Return [x, y] of the center of cell containing provided text 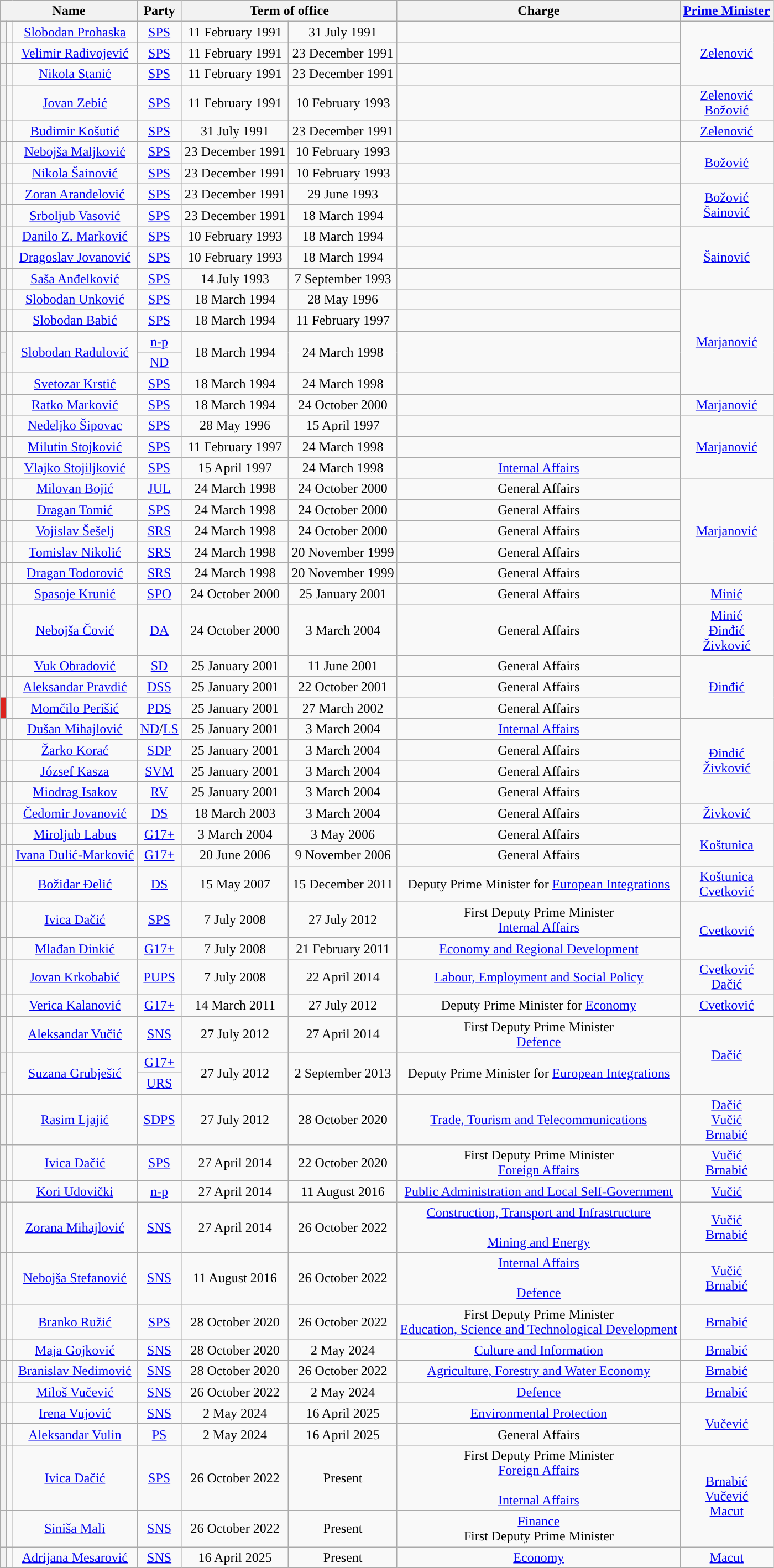
PDS [159, 708]
20 June 2006 [235, 855]
7 September 1993 [343, 278]
Božidar Đelić [75, 884]
2 September 2013 [343, 1073]
Milovan Bojić [75, 489]
Zoran Aranđelović [75, 194]
Adrijana Mesarović [75, 1557]
Ivana Dulić-Marković [75, 855]
Nebojša Stefanović [75, 1278]
Jovan Krkobabić [75, 976]
Živković [726, 813]
3 May 2006 [343, 834]
Prime Minister [726, 11]
27 March 2002 [343, 708]
29 June 1993 [343, 194]
11 June 2001 [343, 666]
Economy [538, 1557]
Environmental Protection [538, 1413]
Public Administration and Local Self-Government [538, 1191]
Aleksandar Pravdić [75, 687]
Construction, Transport and InfrastructureMining and Energy [538, 1227]
Koštunica Cvetković [726, 884]
Aleksandar Vučić [75, 1034]
Aleksandar Vulin [75, 1434]
Trade, Tourism and Telecommunications [538, 1120]
Branko Ružić [75, 1321]
Velimir Radivojević [75, 53]
22 October 2001 [343, 687]
Svetozar Krstić [75, 384]
JUL [159, 489]
Macut [726, 1557]
PUPS [159, 976]
Slobodan Babić [75, 321]
Vuk Obradović [75, 666]
PS [159, 1434]
URS [159, 1084]
15 May 2007 [235, 884]
Miodrag Isakov [75, 792]
Božović [726, 163]
Čedomir Jovanović [75, 813]
Nedeljko Šipovac [75, 426]
SD [159, 666]
József Kasza [75, 771]
First Deputy Prime MinisterEducation, Science and Technological Development [538, 1321]
Cvetković Dačić [726, 976]
Defence [538, 1392]
SPO [159, 594]
Budimir Košutić [75, 131]
Slobodan Unković [75, 300]
Dačić Vučić Brnabić [726, 1120]
Dragan Todorović [75, 573]
DA [159, 630]
Minić Đinđić Živković [726, 630]
Božović Šainović [726, 205]
15 December 2011 [343, 884]
Žarko Korać [75, 750]
Nebojša Maljković [75, 152]
Minić [726, 594]
14 July 1993 [235, 278]
Maja Gojković [75, 1350]
Charge [538, 11]
Nikola Šainović [75, 173]
Miroljub Labus [75, 834]
Dragoslav Jovanović [75, 257]
Šainović [726, 257]
14 March 2011 [235, 1005]
Culture and Information [538, 1350]
Vučić [726, 1191]
ND/LS [159, 729]
FinanceFirst Deputy Prime Minister [538, 1528]
Saša Anđelković [75, 278]
Irena Vujović [75, 1413]
Economy and Regional Development [538, 948]
Vučević [726, 1424]
Slobodan Radulović [75, 352]
First Deputy Prime MinisterForeign Affairs [538, 1163]
Đinđić [726, 687]
9 November 2006 [343, 855]
22 April 2014 [343, 976]
RV [159, 792]
SVM [159, 771]
Siniša Mali [75, 1528]
Agriculture, Forestry and Water Economy [538, 1371]
Branislav Nedimović [75, 1371]
ND [159, 363]
Brnabić Vučević Macut [726, 1496]
SDP [159, 750]
Nebojša Čović [75, 630]
DSS [159, 687]
Party [159, 11]
Dragan Tomić [75, 510]
Miloš Vučević [75, 1392]
Koštunica [726, 845]
Vlajko Stojiljković [75, 468]
Milutin Stojković [75, 447]
Nikola Stanić [75, 74]
Suzana Grubješić [75, 1073]
First Deputy Prime MinisterInternal Affairs [538, 920]
Slobodan Prohaska [75, 32]
Term of office [289, 11]
Zelenović Božović [726, 103]
22 October 2020 [343, 1163]
Vojislav Šešelj [75, 531]
SDPS [159, 1120]
Tomislav Nikolić [75, 552]
Danilo Z. Marković [75, 236]
Spasoje Krunić [75, 594]
Momčilo Perišić [75, 708]
Đinđić Živković [726, 761]
Deputy Prime Minister for Economy [538, 1005]
Mlađan Dinkić [75, 948]
Dušan Mihajlović [75, 729]
18 March 2003 [235, 813]
Zorana Mihajlović [75, 1227]
Internal AffairsDefence [538, 1278]
Verica Kalanović [75, 1005]
Rasim Ljajić [75, 1120]
Dačić [726, 1055]
Jovan Zebić [75, 103]
First Deputy Prime MinisterDefence [538, 1034]
Labour, Employment and Social Policy [538, 976]
Kori Udovički [75, 1191]
Name [69, 11]
Ratko Marković [75, 405]
First Deputy Prime MinisterForeign AffairsInternal Affairs [538, 1477]
21 February 2011 [343, 948]
Srboljub Vasović [75, 215]
